Scan for the cell matching the given text and deliver its (x, y) coordinate at center. 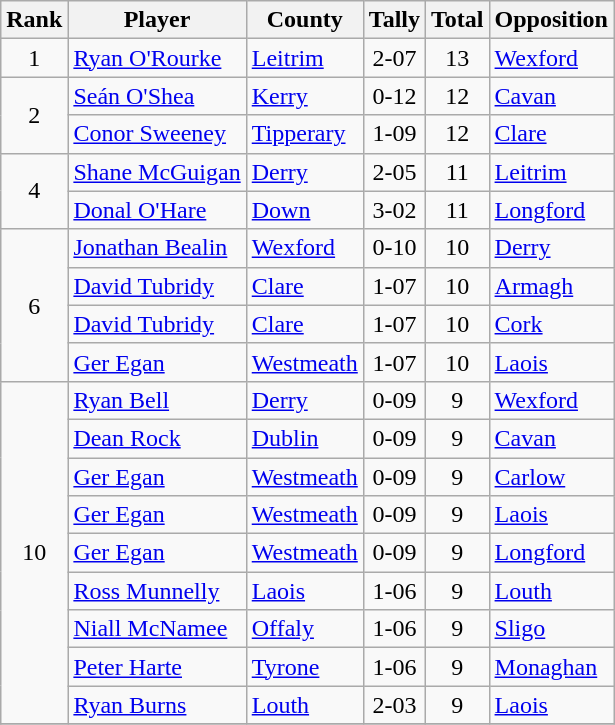
Armagh (551, 286)
3-02 (394, 210)
2-07 (394, 58)
Ross Munnelly (157, 591)
Conor Sweeney (157, 134)
Ryan Bell (157, 400)
Tyrone (304, 667)
2-03 (394, 705)
Jonathan Bealin (157, 248)
County (304, 20)
4 (34, 191)
Niall McNamee (157, 629)
1 (34, 58)
0-12 (394, 96)
Cork (551, 324)
Donal O'Hare (157, 210)
6 (34, 305)
Ryan Burns (157, 705)
Sligo (551, 629)
Monaghan (551, 667)
2-05 (394, 172)
Tipperary (304, 134)
Player (157, 20)
Down (304, 210)
Total (458, 20)
1-09 (394, 134)
Peter Harte (157, 667)
Ryan O'Rourke (157, 58)
Shane McGuigan (157, 172)
Dublin (304, 438)
Tally (394, 20)
Offaly (304, 629)
Dean Rock (157, 438)
Carlow (551, 477)
13 (458, 58)
Kerry (304, 96)
Rank (34, 20)
0-10 (394, 248)
2 (34, 115)
Seán O'Shea (157, 96)
Opposition (551, 20)
